From the cell containing the given text, extract its center point as [X, Y] coordinate. 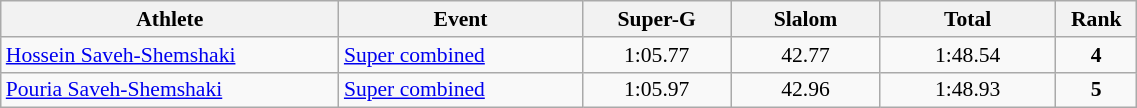
Pouria Saveh-Shemshaki [170, 90]
1:48.93 [968, 90]
Rank [1096, 19]
5 [1096, 90]
Super-G [656, 19]
1:05.77 [656, 55]
Athlete [170, 19]
Slalom [806, 19]
42.96 [806, 90]
42.77 [806, 55]
Event [460, 19]
1:48.54 [968, 55]
Hossein Saveh-Shemshaki [170, 55]
1:05.97 [656, 90]
Total [968, 19]
4 [1096, 55]
